Pinpoint the cell where the given text exists, returning its (X, Y) midpoint coordinate. 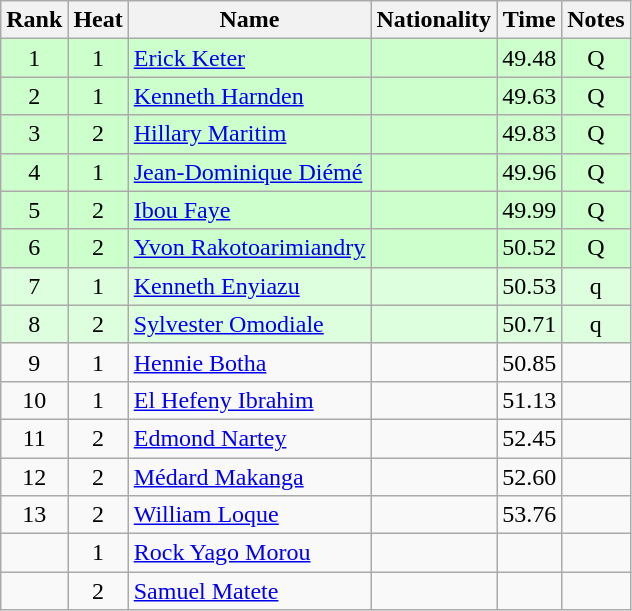
3 (34, 134)
Rank (34, 20)
49.96 (530, 172)
Time (530, 20)
12 (34, 477)
49.48 (530, 58)
8 (34, 324)
50.85 (530, 362)
Médard Makanga (250, 477)
Hillary Maritim (250, 134)
Heat (98, 20)
Kenneth Enyiazu (250, 286)
William Loque (250, 515)
Hennie Botha (250, 362)
50.71 (530, 324)
Kenneth Harnden (250, 96)
49.83 (530, 134)
49.99 (530, 210)
Nationality (434, 20)
El Hefeny Ibrahim (250, 400)
7 (34, 286)
50.53 (530, 286)
Ibou Faye (250, 210)
50.52 (530, 248)
Name (250, 20)
Jean-Dominique Diémé (250, 172)
Erick Keter (250, 58)
Yvon Rakotoarimiandry (250, 248)
52.60 (530, 477)
13 (34, 515)
11 (34, 438)
10 (34, 400)
5 (34, 210)
Notes (596, 20)
Sylvester Omodiale (250, 324)
Samuel Matete (250, 591)
53.76 (530, 515)
9 (34, 362)
4 (34, 172)
49.63 (530, 96)
6 (34, 248)
Rock Yago Morou (250, 553)
51.13 (530, 400)
52.45 (530, 438)
Edmond Nartey (250, 438)
